From the cell containing the given text, extract its center point as [X, Y] coordinate. 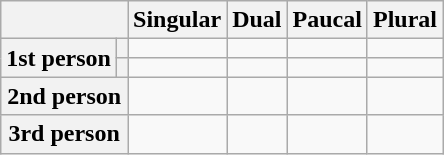
Singular [178, 20]
Dual [257, 20]
Paucal [327, 20]
Plural [404, 20]
1st person [59, 58]
3rd person [64, 134]
2nd person [64, 96]
